Extract the (x, y) coordinate from the center of the cell holding the provided text.  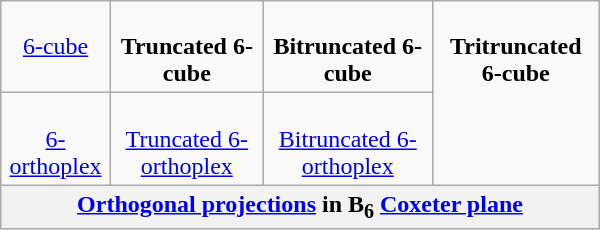
Tritruncated 6-cube (516, 93)
Orthogonal projections in B6 Coxeter plane (300, 207)
Truncated 6-orthoplex (186, 139)
6-cube (56, 47)
Truncated 6-cube (186, 47)
Bitruncated 6-orthoplex (348, 139)
Bitruncated 6-cube (348, 47)
6-orthoplex (56, 139)
